Extract the [x, y] coordinate from the center of the cell holding the provided text.  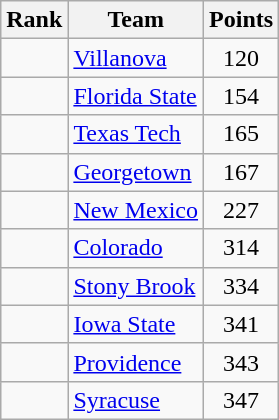
120 [242, 58]
Providence [136, 362]
Villanova [136, 58]
Colorado [136, 248]
167 [242, 172]
314 [242, 248]
Iowa State [136, 324]
165 [242, 134]
Points [242, 20]
347 [242, 400]
New Mexico [136, 210]
Florida State [136, 96]
343 [242, 362]
341 [242, 324]
Syracuse [136, 400]
154 [242, 96]
Rank [34, 20]
Stony Brook [136, 286]
Team [136, 20]
334 [242, 286]
Texas Tech [136, 134]
227 [242, 210]
Georgetown [136, 172]
